Search for the cell housing the specified text and yield its [x, y] center coordinate. 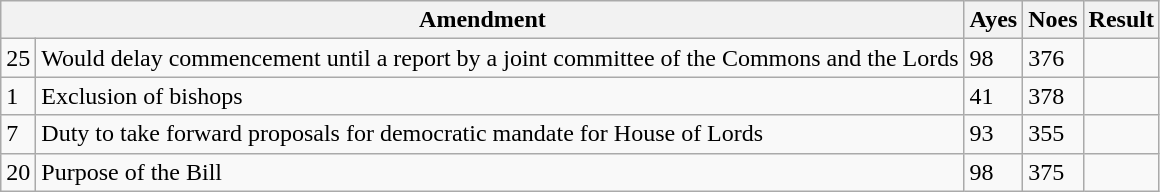
Would delay commencement until a report by a joint committee of the Commons and the Lords [500, 58]
41 [994, 96]
Amendment [482, 20]
375 [1053, 172]
20 [18, 172]
378 [1053, 96]
7 [18, 134]
Result [1121, 20]
Duty to take forward proposals for democratic mandate for House of Lords [500, 134]
93 [994, 134]
376 [1053, 58]
Ayes [994, 20]
Exclusion of bishops [500, 96]
355 [1053, 134]
25 [18, 58]
Noes [1053, 20]
Purpose of the Bill [500, 172]
1 [18, 96]
